Find where the given text appears and provide that cell's center as (X, Y) coordinate. 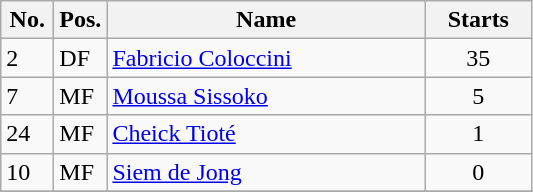
Cheick Tioté (266, 134)
0 (478, 172)
Siem de Jong (266, 172)
35 (478, 58)
24 (28, 134)
Starts (478, 20)
Name (266, 20)
7 (28, 96)
5 (478, 96)
1 (478, 134)
DF (80, 58)
10 (28, 172)
Fabricio Coloccini (266, 58)
Moussa Sissoko (266, 96)
No. (28, 20)
Pos. (80, 20)
2 (28, 58)
